Scan for the cell matching the given text and deliver its [X, Y] coordinate at center. 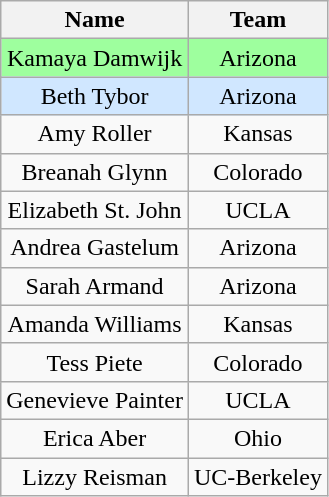
UC-Berkeley [258, 477]
Name [95, 20]
Lizzy Reisman [95, 477]
Erica Aber [95, 438]
Elizabeth St. John [95, 210]
Breanah Glynn [95, 172]
Amanda Williams [95, 324]
Andrea Gastelum [95, 248]
Ohio [258, 438]
Genevieve Painter [95, 400]
Team [258, 20]
Amy Roller [95, 134]
Sarah Armand [95, 286]
Beth Tybor [95, 96]
Tess Piete [95, 362]
Kamaya Damwijk [95, 58]
